Search for the cell housing the specified text and yield its [x, y] center coordinate. 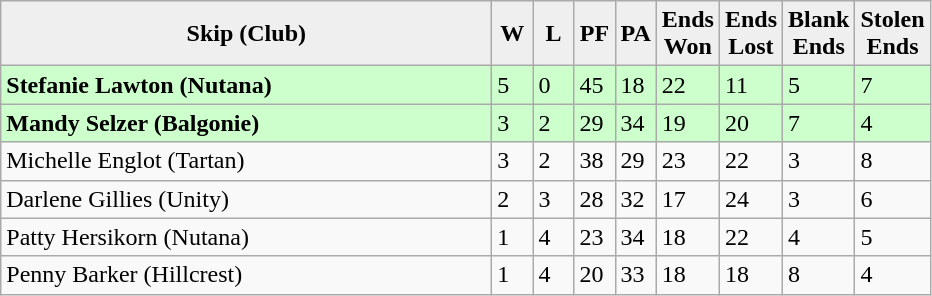
PF [594, 34]
W [512, 34]
Ends Lost [750, 34]
11 [750, 85]
Ends Won [688, 34]
Stolen Ends [892, 34]
32 [636, 199]
Darlene Gillies (Unity) [246, 199]
24 [750, 199]
28 [594, 199]
6 [892, 199]
Mandy Selzer (Balgonie) [246, 123]
Stefanie Lawton (Nutana) [246, 85]
38 [594, 161]
Michelle Englot (Tartan) [246, 161]
L [554, 34]
0 [554, 85]
Patty Hersikorn (Nutana) [246, 237]
45 [594, 85]
Blank Ends [819, 34]
17 [688, 199]
Penny Barker (Hillcrest) [246, 275]
33 [636, 275]
Skip (Club) [246, 34]
PA [636, 34]
19 [688, 123]
